Determine the [x, y] coordinate at the center of the cell enclosing the given text.  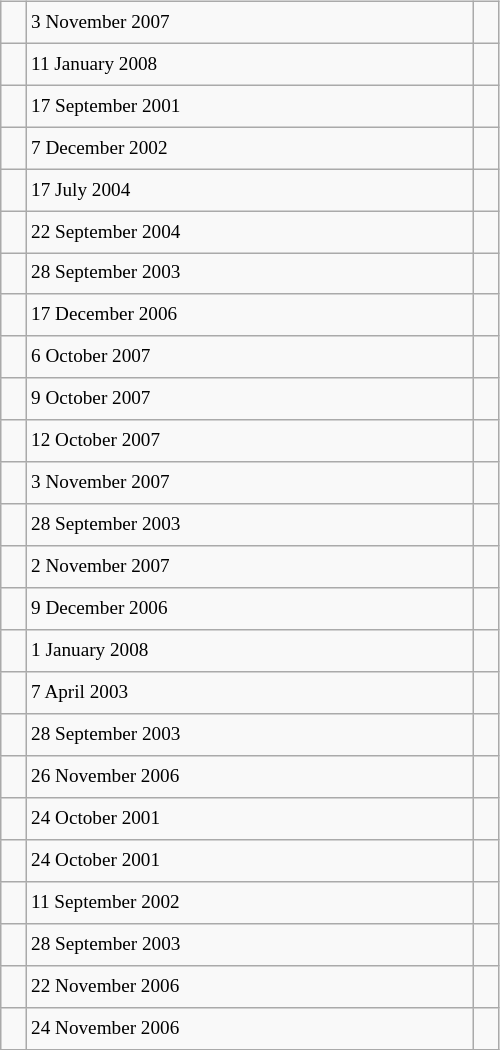
17 September 2001 [249, 106]
17 July 2004 [249, 190]
2 November 2007 [249, 567]
24 November 2006 [249, 1028]
11 January 2008 [249, 64]
1 January 2008 [249, 651]
12 October 2007 [249, 441]
9 October 2007 [249, 399]
7 April 2003 [249, 693]
22 September 2004 [249, 232]
11 September 2002 [249, 902]
7 December 2002 [249, 148]
26 November 2006 [249, 777]
9 December 2006 [249, 609]
6 October 2007 [249, 357]
17 December 2006 [249, 315]
22 November 2006 [249, 986]
